Identify which cell holds the provided text, then report its [X, Y] central coordinate. 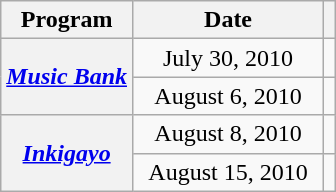
Inkigayo [67, 153]
Date [228, 20]
August 6, 2010 [228, 96]
August 15, 2010 [228, 172]
July 30, 2010 [228, 58]
Program [67, 20]
Music Bank [67, 77]
August 8, 2010 [228, 134]
